Scan for the cell matching the given text and deliver its (x, y) coordinate at center. 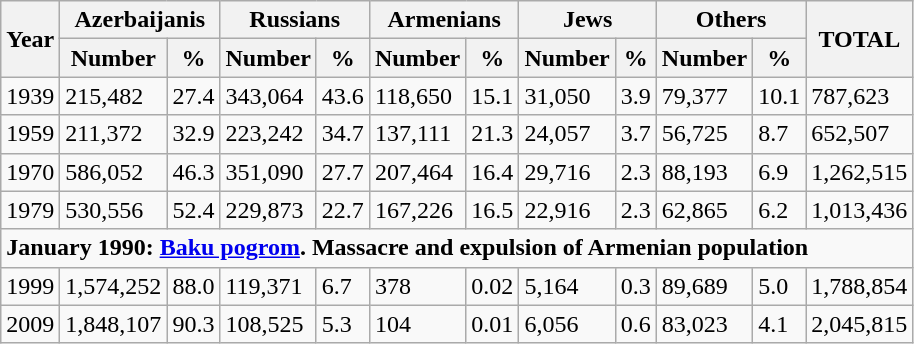
1959 (30, 134)
1,574,252 (114, 286)
6.7 (342, 286)
118,650 (417, 96)
0.6 (636, 324)
1,788,854 (860, 286)
1,848,107 (114, 324)
3.9 (636, 96)
Azerbaijanis (140, 20)
1939 (30, 96)
56,725 (704, 134)
89,689 (704, 286)
6.9 (780, 172)
Russians (294, 20)
31,050 (567, 96)
16.5 (492, 210)
207,464 (417, 172)
52.4 (194, 210)
108,525 (268, 324)
530,556 (114, 210)
378 (417, 286)
8.7 (780, 134)
104 (417, 324)
62,865 (704, 210)
3.7 (636, 134)
15.1 (492, 96)
34.7 (342, 134)
22,916 (567, 210)
167,226 (417, 210)
5,164 (567, 286)
1970 (30, 172)
90.3 (194, 324)
32.9 (194, 134)
24,057 (567, 134)
137,111 (417, 134)
215,482 (114, 96)
10.1 (780, 96)
2,045,815 (860, 324)
16.4 (492, 172)
5.3 (342, 324)
83,023 (704, 324)
0.02 (492, 286)
0.01 (492, 324)
43.6 (342, 96)
211,372 (114, 134)
229,873 (268, 210)
27.7 (342, 172)
1999 (30, 286)
Others (730, 20)
TOTAL (860, 39)
46.3 (194, 172)
Jews (588, 20)
5.0 (780, 286)
88,193 (704, 172)
787,623 (860, 96)
0.3 (636, 286)
27.4 (194, 96)
223,242 (268, 134)
1,262,515 (860, 172)
1979 (30, 210)
January 1990: Baku pogrom. Massacre and expulsion of Armenian population (457, 248)
22.7 (342, 210)
4.1 (780, 324)
586,052 (114, 172)
6.2 (780, 210)
343,064 (268, 96)
351,090 (268, 172)
6,056 (567, 324)
29,716 (567, 172)
79,377 (704, 96)
652,507 (860, 134)
21.3 (492, 134)
88.0 (194, 286)
2009 (30, 324)
Year (30, 39)
1,013,436 (860, 210)
Armenians (444, 20)
119,371 (268, 286)
